Scan for the cell matching the given text and deliver its (X, Y) coordinate at center. 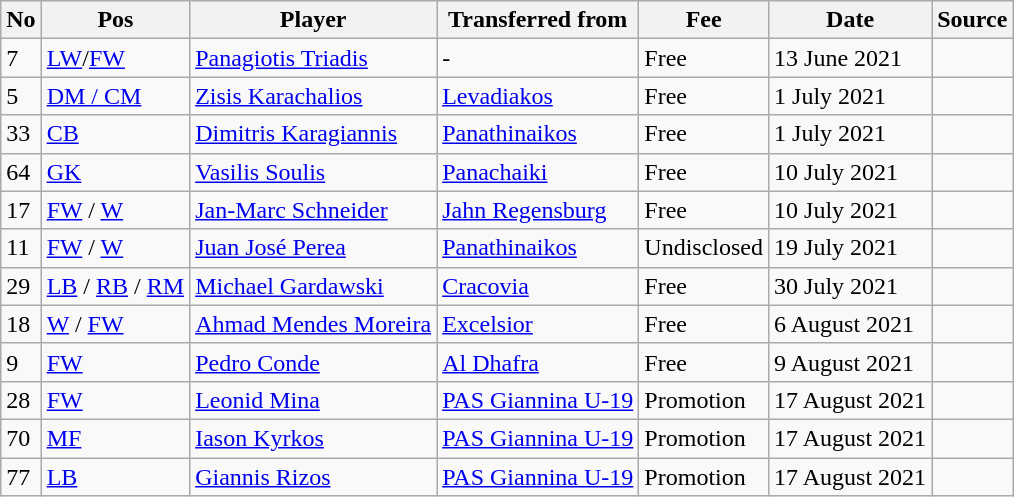
- (538, 58)
13 June 2021 (850, 58)
LB (115, 477)
30 July 2021 (850, 286)
Iason Kyrkos (314, 438)
Fee (704, 20)
11 (21, 248)
CB (115, 134)
Pos (115, 20)
Al Dhafra (538, 362)
MF (115, 438)
9 August 2021 (850, 362)
Jahn Regensburg (538, 210)
No (21, 20)
6 August 2021 (850, 324)
Jan-Marc Schneider (314, 210)
Panagiotis Triadis (314, 58)
Panachaiki (538, 172)
GK (115, 172)
Dimitris Karagiannis (314, 134)
7 (21, 58)
LB / RB / RM (115, 286)
Source (972, 20)
5 (21, 96)
Michael Gardawski (314, 286)
Zisis Karachalios (314, 96)
19 July 2021 (850, 248)
9 (21, 362)
64 (21, 172)
33 (21, 134)
Vasilis Soulis (314, 172)
Leonid Mina (314, 400)
Ahmad Mendes Moreira (314, 324)
Date (850, 20)
Pedro Conde (314, 362)
29 (21, 286)
Transferred from (538, 20)
Juan José Perea (314, 248)
18 (21, 324)
Cracovia (538, 286)
DM / CM (115, 96)
28 (21, 400)
Giannis Rizos (314, 477)
17 (21, 210)
Undisclosed (704, 248)
Excelsior (538, 324)
Levadiakos (538, 96)
Player (314, 20)
W / FW (115, 324)
LW/FW (115, 58)
70 (21, 438)
77 (21, 477)
